Locate the cell with the specified text and output its (x, y) center coordinate. 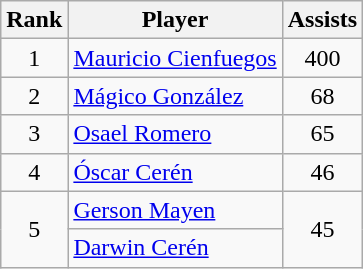
Mauricio Cienfuegos (175, 58)
45 (322, 229)
68 (322, 96)
65 (322, 134)
Assists (322, 20)
46 (322, 172)
Mágico González (175, 96)
1 (34, 58)
Rank (34, 20)
4 (34, 172)
400 (322, 58)
Gerson Mayen (175, 210)
3 (34, 134)
2 (34, 96)
5 (34, 229)
Óscar Cerén (175, 172)
Player (175, 20)
Osael Romero (175, 134)
Darwin Cerén (175, 248)
